Return the (X, Y) coordinate for the center point of the cell that contains the specified text.  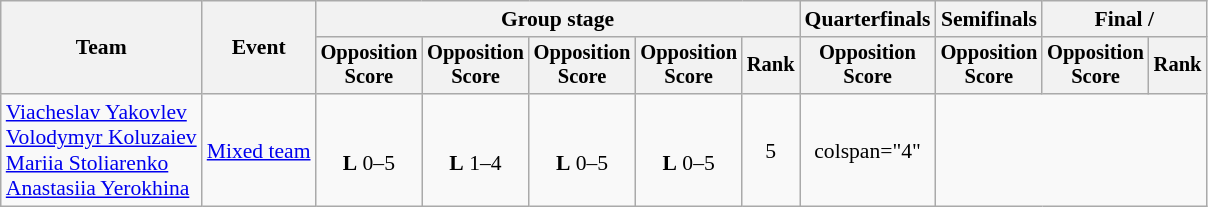
Mixed team (259, 150)
colspan="4" (868, 150)
Quarterfinals (868, 19)
Semifinals (990, 19)
Event (259, 48)
Final / (1124, 19)
Team (102, 48)
5 (771, 150)
Group stage (558, 19)
Viacheslav YakovlevVolodymyr KoluzaievMariia StoliarenkoAnastasiia Yerokhina (102, 150)
L 1–4 (476, 150)
